Return [x, y] of the center of cell containing provided text 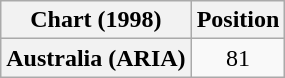
81 [238, 58]
Australia (ARIA) [96, 58]
Chart (1998) [96, 20]
Position [238, 20]
